Return the [X, Y] coordinate for the center point of the cell that contains the specified text.  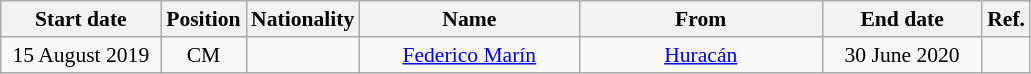
Name [469, 19]
15 August 2019 [81, 55]
Federico Marín [469, 55]
Ref. [1006, 19]
End date [902, 19]
Huracán [700, 55]
Nationality [302, 19]
Position [204, 19]
30 June 2020 [902, 55]
Start date [81, 19]
From [700, 19]
CM [204, 55]
